From the cell containing the given text, extract its center point as [x, y] coordinate. 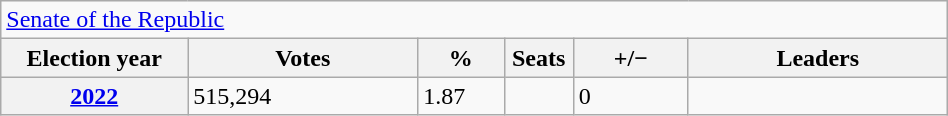
515,294 [303, 96]
1.87 [461, 96]
Seats [538, 58]
0 [630, 96]
Election year [94, 58]
Votes [303, 58]
Leaders [818, 58]
% [461, 58]
Senate of the Republic [474, 20]
+/− [630, 58]
2022 [94, 96]
